Identify which cell holds the provided text, then report its (X, Y) central coordinate. 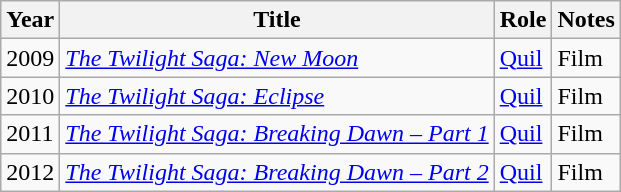
The Twilight Saga: New Moon (277, 58)
2009 (30, 58)
Notes (586, 20)
2012 (30, 172)
Title (277, 20)
Year (30, 20)
2010 (30, 96)
2011 (30, 134)
The Twilight Saga: Breaking Dawn – Part 2 (277, 172)
The Twilight Saga: Eclipse (277, 96)
Role (523, 20)
The Twilight Saga: Breaking Dawn – Part 1 (277, 134)
